Output the [X, Y] coordinate of the center of the cell containing the given text.  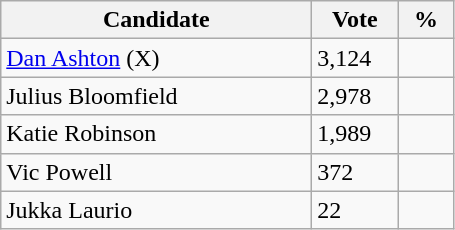
Candidate [156, 20]
Vote [355, 20]
1,989 [355, 134]
2,978 [355, 96]
Dan Ashton (X) [156, 58]
3,124 [355, 58]
% [426, 20]
Julius Bloomfield [156, 96]
Vic Powell [156, 172]
Katie Robinson [156, 134]
Jukka Laurio [156, 210]
22 [355, 210]
372 [355, 172]
